Search for the cell housing the specified text and yield its [X, Y] center coordinate. 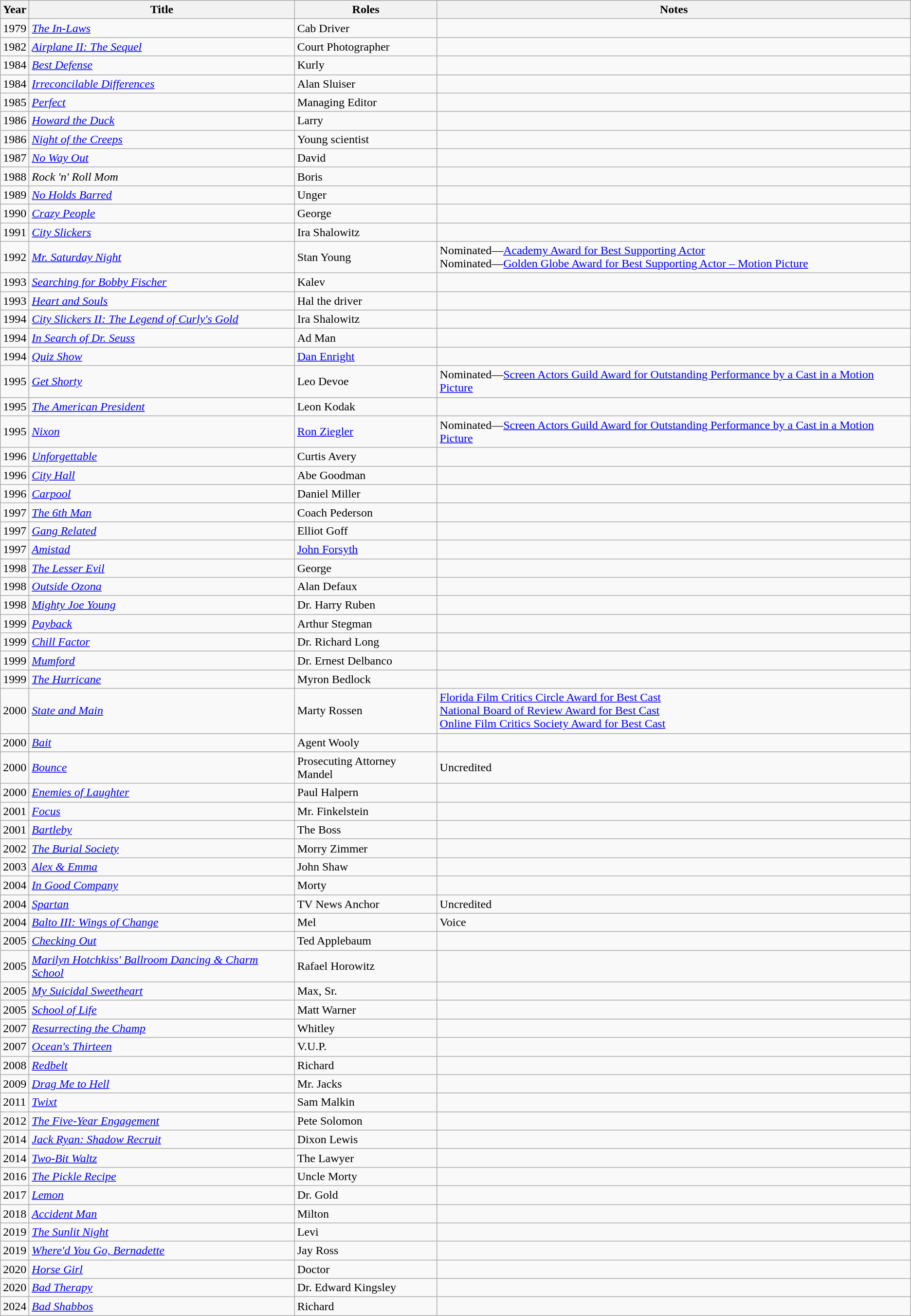
2008 [15, 1065]
Title [162, 10]
Unger [366, 195]
Marilyn Hotchkiss' Ballroom Dancing & Charm School [162, 966]
Payback [162, 624]
Mr. Finkelstein [366, 811]
Two-Bit Waltz [162, 1158]
Ad Man [366, 338]
Notes [674, 10]
V.U.P. [366, 1047]
The Sunlit Night [162, 1232]
Elliot Goff [366, 531]
The Burial Society [162, 848]
The Lawyer [366, 1158]
Drag Me to Hell [162, 1084]
Bait [162, 742]
1991 [15, 232]
Matt Warner [366, 1010]
Whitley [366, 1028]
1979 [15, 28]
Florida Film Critics Circle Award for Best CastNational Board of Review Award for Best CastOnline Film Critics Society Award for Best Cast [674, 711]
The Pickle Recipe [162, 1176]
The American President [162, 407]
Night of the Creeps [162, 139]
The Hurricane [162, 679]
2009 [15, 1084]
Bad Therapy [162, 1288]
Ted Applebaum [366, 941]
Gang Related [162, 531]
Rafael Horowitz [366, 966]
Crazy People [162, 213]
Alan Sluiser [366, 84]
Heart and Souls [162, 301]
Airplane II: The Sequel [162, 47]
No Way Out [162, 158]
Quiz Show [162, 356]
No Holds Barred [162, 195]
The Five-Year Engagement [162, 1121]
Mighty Joe Young [162, 605]
Managing Editor [366, 102]
Enemies of Laughter [162, 793]
1987 [15, 158]
1992 [15, 257]
City Hall [162, 475]
Kurly [366, 65]
The 6th Man [162, 512]
Best Defense [162, 65]
Redbelt [162, 1065]
The In-Laws [162, 28]
Bounce [162, 767]
Jack Ryan: Shadow Recruit [162, 1139]
2011 [15, 1102]
2017 [15, 1195]
1989 [15, 195]
Dr. Richard Long [366, 642]
John Forsyth [366, 549]
Prosecuting Attorney Mandel [366, 767]
1988 [15, 176]
Dr. Gold [366, 1195]
Howard the Duck [162, 121]
The Boss [366, 830]
Ron Ziegler [366, 431]
Checking Out [162, 941]
Year [15, 10]
Irreconcilable Differences [162, 84]
Dr. Ernest Delbanco [366, 661]
Where'd You Go, Bernadette [162, 1251]
1990 [15, 213]
David [366, 158]
State and Main [162, 711]
1982 [15, 47]
John Shaw [366, 867]
My Suicidal Sweetheart [162, 991]
Court Photographer [366, 47]
Ocean's Thirteen [162, 1047]
Stan Young [366, 257]
Focus [162, 811]
Spartan [162, 904]
Searching for Bobby Fischer [162, 282]
2003 [15, 867]
Nominated—Academy Award for Best Supporting ActorNominated—Golden Globe Award for Best Supporting Actor – Motion Picture [674, 257]
Twixt [162, 1102]
Lemon [162, 1195]
Arthur Stegman [366, 624]
Bad Shabbos [162, 1306]
Resurrecting the Champ [162, 1028]
Alex & Emma [162, 867]
Outside Ozona [162, 587]
Mumford [162, 661]
Morry Zimmer [366, 848]
Horse Girl [162, 1269]
Roles [366, 10]
Abe Goodman [366, 475]
Mel [366, 923]
Get Shorty [162, 382]
Myron Bedlock [366, 679]
Morty [366, 885]
1985 [15, 102]
Accident Man [162, 1214]
Carpool [162, 494]
Chill Factor [162, 642]
Leo Devoe [366, 382]
Dixon Lewis [366, 1139]
TV News Anchor [366, 904]
Amistad [162, 549]
Rock 'n' Roll Mom [162, 176]
Marty Rossen [366, 711]
Perfect [162, 102]
Boris [366, 176]
Daniel Miller [366, 494]
2016 [15, 1176]
The Lesser Evil [162, 568]
Milton [366, 1214]
Hal the driver [366, 301]
Leon Kodak [366, 407]
Nixon [162, 431]
Dr. Harry Ruben [366, 605]
Pete Solomon [366, 1121]
Kalev [366, 282]
Larry [366, 121]
In Search of Dr. Seuss [162, 338]
Agent Wooly [366, 742]
School of Life [162, 1010]
Mr. Jacks [366, 1084]
Dan Enright [366, 356]
Voice [674, 923]
Doctor [366, 1269]
2012 [15, 1121]
2018 [15, 1214]
Balto III: Wings of Change [162, 923]
Coach Pederson [366, 512]
2024 [15, 1306]
City Slickers II: The Legend of Curly's Gold [162, 319]
Uncle Morty [366, 1176]
Mr. Saturday Night [162, 257]
Dr. Edward Kingsley [366, 1288]
Curtis Avery [366, 457]
Young scientist [366, 139]
Sam Malkin [366, 1102]
City Slickers [162, 232]
Max, Sr. [366, 991]
Jay Ross [366, 1251]
Levi [366, 1232]
2002 [15, 848]
In Good Company [162, 885]
Paul Halpern [366, 793]
Unforgettable [162, 457]
Alan Defaux [366, 587]
Bartleby [162, 830]
Cab Driver [366, 28]
